Identify which cell holds the provided text, then report its (x, y) central coordinate. 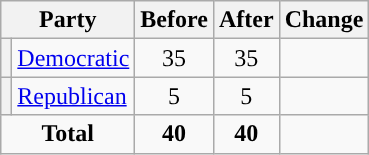
Change (324, 20)
Republican (74, 96)
Party (68, 20)
Total (68, 134)
Before (174, 20)
Democratic (74, 58)
After (246, 20)
